Determine the [x, y] coordinate at the center of the cell enclosing the given text.  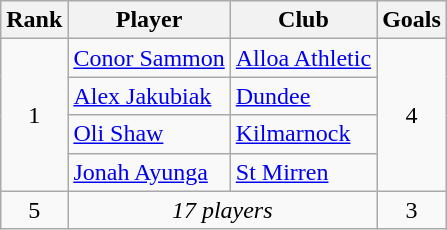
3 [412, 210]
Rank [34, 20]
Kilmarnock [303, 134]
Player [149, 20]
17 players [222, 210]
4 [412, 115]
Club [303, 20]
Alloa Athletic [303, 58]
Conor Sammon [149, 58]
1 [34, 115]
Oli Shaw [149, 134]
Dundee [303, 96]
St Mirren [303, 172]
Goals [412, 20]
Jonah Ayunga [149, 172]
5 [34, 210]
Alex Jakubiak [149, 96]
